Return the [x, y] coordinate for the center point of the cell that contains the specified text.  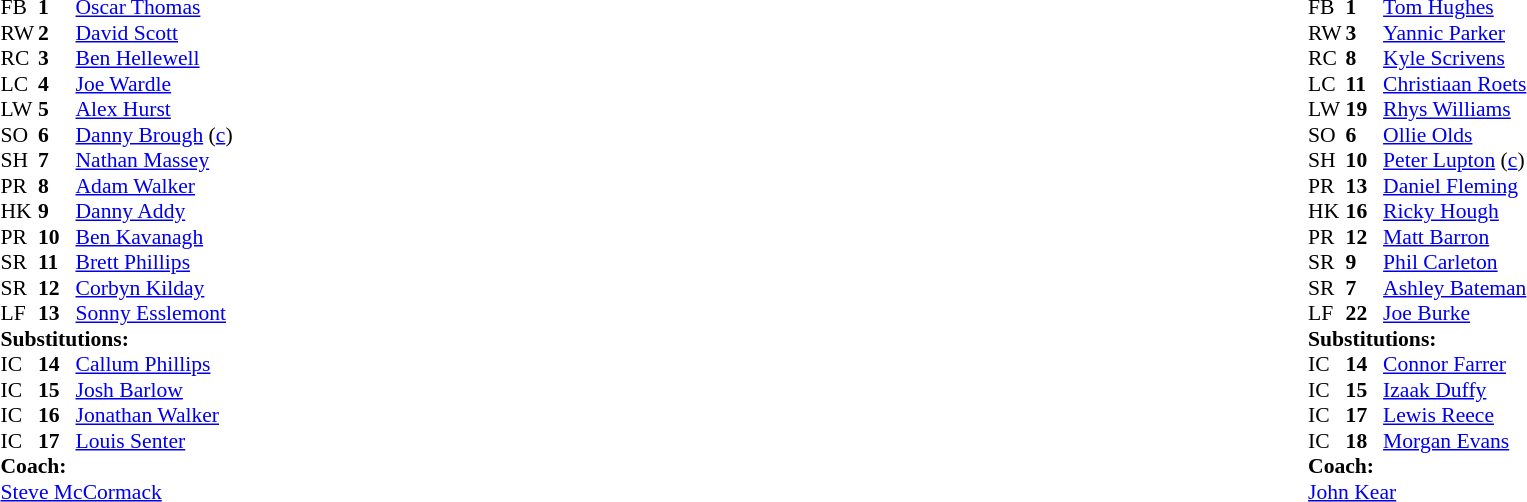
Brett Phillips [154, 263]
Ashley Bateman [1454, 288]
4 [57, 84]
Louis Senter [154, 441]
Ben Kavanagh [154, 237]
Joe Burke [1454, 313]
Matt Barron [1454, 237]
Izaak Duffy [1454, 390]
Kyle Scrivens [1454, 59]
5 [57, 109]
Nathan Massey [154, 161]
Alex Hurst [154, 109]
19 [1365, 109]
Callum Phillips [154, 365]
Yannic Parker [1454, 33]
Christiaan Roets [1454, 84]
Joe Wardle [154, 84]
Corbyn Kilday [154, 288]
18 [1365, 441]
Rhys Williams [1454, 109]
Adam Walker [154, 186]
Danny Brough (c) [154, 135]
Sonny Esslemont [154, 313]
Connor Farrer [1454, 365]
Morgan Evans [1454, 441]
Daniel Fleming [1454, 186]
Jonathan Walker [154, 415]
David Scott [154, 33]
Lewis Reece [1454, 415]
Ricky Hough [1454, 211]
Phil Carleton [1454, 263]
22 [1365, 313]
2 [57, 33]
Ollie Olds [1454, 135]
Josh Barlow [154, 390]
Peter Lupton (c) [1454, 161]
Danny Addy [154, 211]
Ben Hellewell [154, 59]
